Return (X, Y) of the center of cell containing provided text 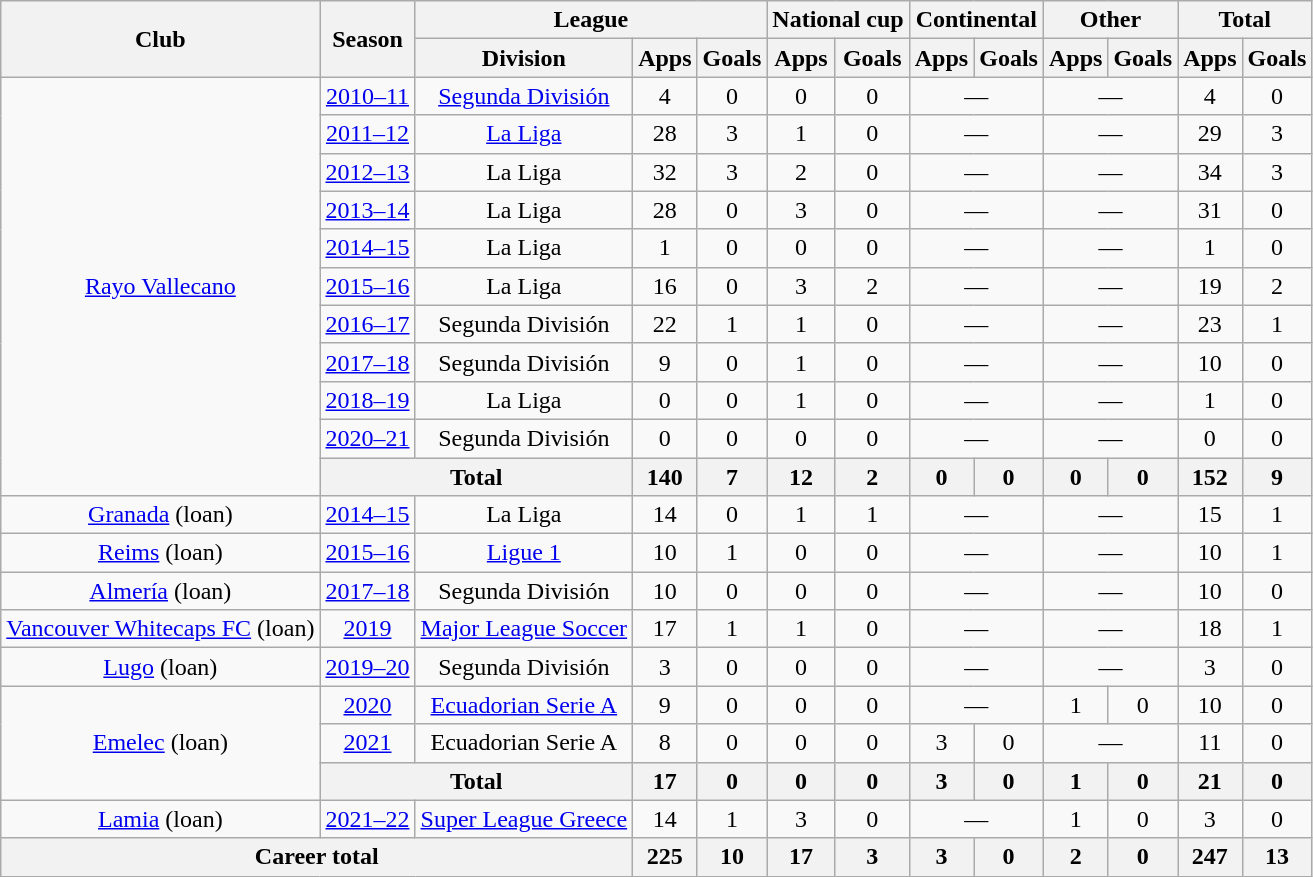
Division (524, 58)
2018–19 (368, 400)
2016–17 (368, 324)
2019–20 (368, 667)
2020 (368, 705)
Reims (loan) (160, 553)
2013–14 (368, 210)
21 (1210, 781)
11 (1210, 743)
National cup (838, 20)
Continental (976, 20)
2020–21 (368, 438)
29 (1210, 134)
19 (1210, 286)
2010–11 (368, 96)
15 (1210, 515)
2011–12 (368, 134)
2012–13 (368, 172)
13 (1277, 857)
Super League Greece (524, 819)
Lugo (loan) (160, 667)
32 (665, 172)
2019 (368, 629)
22 (665, 324)
18 (1210, 629)
League (591, 20)
Ligue 1 (524, 553)
140 (665, 477)
23 (1210, 324)
8 (665, 743)
Major League Soccer (524, 629)
7 (732, 477)
Almería (loan) (160, 591)
34 (1210, 172)
Other (1110, 20)
Granada (loan) (160, 515)
Lamia (loan) (160, 819)
31 (1210, 210)
Vancouver Whitecaps FC (loan) (160, 629)
Emelec (loan) (160, 743)
2021 (368, 743)
247 (1210, 857)
Club (160, 39)
152 (1210, 477)
225 (665, 857)
Season (368, 39)
Career total (317, 857)
Rayo Vallecano (160, 286)
12 (801, 477)
16 (665, 286)
2021–22 (368, 819)
